Identify which cell holds the provided text, then report its (X, Y) central coordinate. 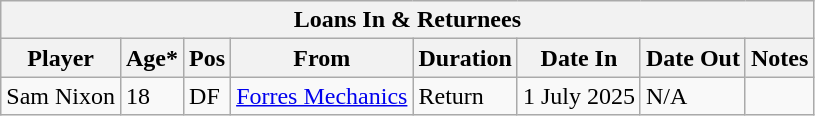
Forres Mechanics (322, 96)
Notes (779, 58)
Player (61, 58)
Date Out (692, 58)
Pos (208, 58)
Date In (578, 58)
18 (152, 96)
DF (208, 96)
Age* (152, 58)
Loans In & Returnees (408, 20)
Duration (465, 58)
N/A (692, 96)
1 July 2025 (578, 96)
Return (465, 96)
From (322, 58)
Sam Nixon (61, 96)
